Determine the [x, y] coordinate at the center of the cell enclosing the given text.  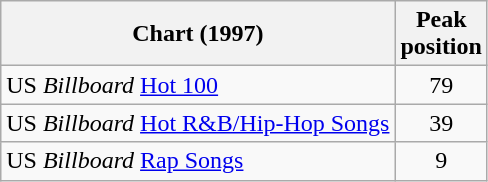
Peakposition [441, 34]
US Billboard Rap Songs [198, 161]
US Billboard Hot 100 [198, 85]
Chart (1997) [198, 34]
79 [441, 85]
9 [441, 161]
39 [441, 123]
US Billboard Hot R&B/Hip-Hop Songs [198, 123]
